Search for the cell housing the specified text and yield its (X, Y) center coordinate. 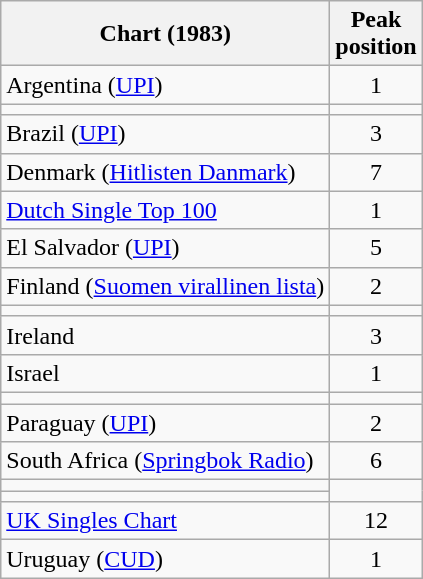
South Africa (Springbok Radio) (166, 461)
5 (376, 248)
Peakposition (376, 34)
Chart (1983) (166, 34)
6 (376, 461)
Finland (Suomen virallinen lista) (166, 286)
Israel (166, 373)
Ireland (166, 335)
Dutch Single Top 100 (166, 210)
7 (376, 172)
Brazil (UPI) (166, 134)
UK Singles Chart (166, 521)
Argentina (UPI) (166, 85)
Paraguay (UPI) (166, 423)
12 (376, 521)
El Salvador (UPI) (166, 248)
Denmark (Hitlisten Danmark) (166, 172)
Uruguay (CUD) (166, 559)
